Extract the [X, Y] coordinate from the center of the cell holding the provided text.  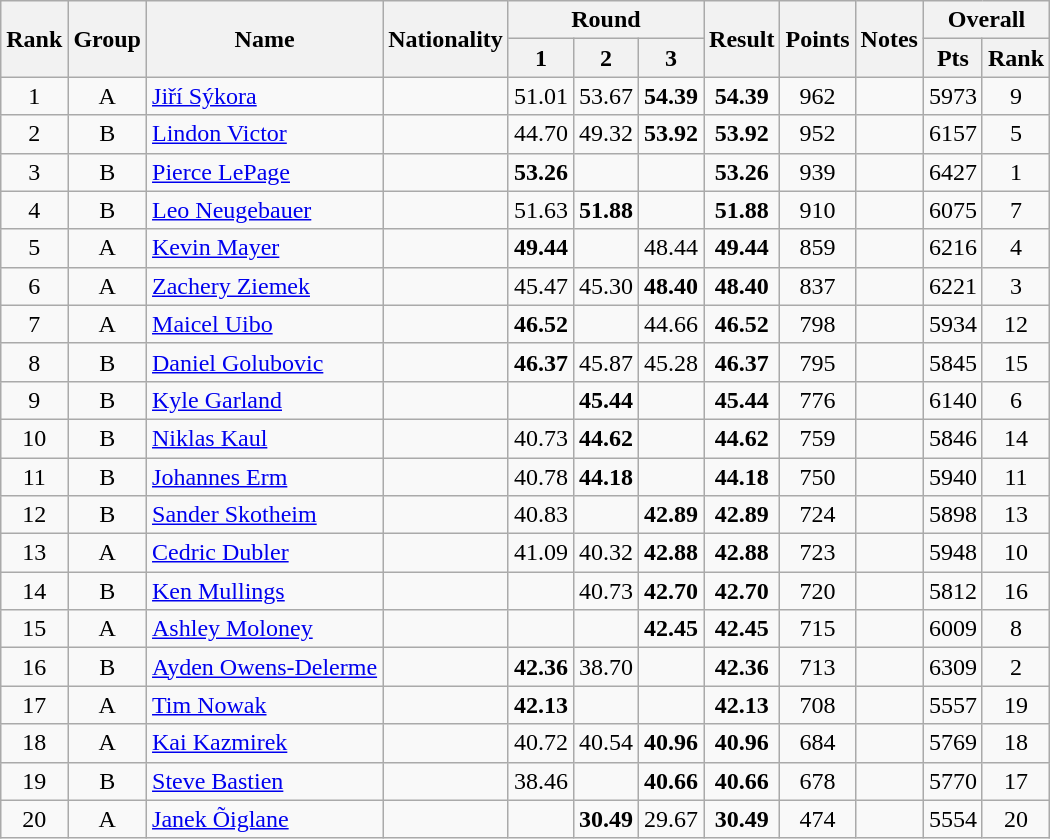
962 [818, 96]
5934 [952, 324]
Niklas Kaul [265, 438]
Name [265, 39]
795 [818, 362]
51.63 [540, 210]
41.09 [540, 553]
Zachery Ziemek [265, 286]
5770 [952, 781]
724 [818, 515]
38.46 [540, 781]
Overall [986, 20]
Lindon Victor [265, 134]
40.54 [606, 743]
45.47 [540, 286]
723 [818, 553]
49.32 [606, 134]
53.67 [606, 96]
678 [818, 781]
44.70 [540, 134]
Daniel Golubovic [265, 362]
Ashley Moloney [265, 629]
38.70 [606, 667]
776 [818, 400]
Kai Kazmirek [265, 743]
859 [818, 248]
Points [818, 39]
Ayden Owens-Delerme [265, 667]
Round [606, 20]
Leo Neugebauer [265, 210]
6157 [952, 134]
6009 [952, 629]
Janek Õiglane [265, 819]
5554 [952, 819]
939 [818, 172]
Kevin Mayer [265, 248]
6309 [952, 667]
40.78 [540, 477]
708 [818, 705]
Maicel Uibo [265, 324]
Jiří Sýkora [265, 96]
5812 [952, 591]
952 [818, 134]
6221 [952, 286]
Notes [889, 39]
51.01 [540, 96]
45.87 [606, 362]
5973 [952, 96]
6140 [952, 400]
684 [818, 743]
720 [818, 591]
6075 [952, 210]
Pts [952, 58]
Johannes Erm [265, 477]
Sander Skotheim [265, 515]
837 [818, 286]
45.30 [606, 286]
Tim Nowak [265, 705]
713 [818, 667]
Steve Bastien [265, 781]
5557 [952, 705]
Ken Mullings [265, 591]
474 [818, 819]
5948 [952, 553]
5940 [952, 477]
Nationality [446, 39]
6427 [952, 172]
40.32 [606, 553]
45.28 [670, 362]
Result [742, 39]
6216 [952, 248]
44.66 [670, 324]
Kyle Garland [265, 400]
5845 [952, 362]
5846 [952, 438]
5769 [952, 743]
759 [818, 438]
29.67 [670, 819]
5898 [952, 515]
910 [818, 210]
48.44 [670, 248]
40.72 [540, 743]
40.83 [540, 515]
Pierce LePage [265, 172]
798 [818, 324]
Group [108, 39]
Cedric Dubler [265, 553]
715 [818, 629]
750 [818, 477]
